From the cell containing the given text, extract its center point as (X, Y) coordinate. 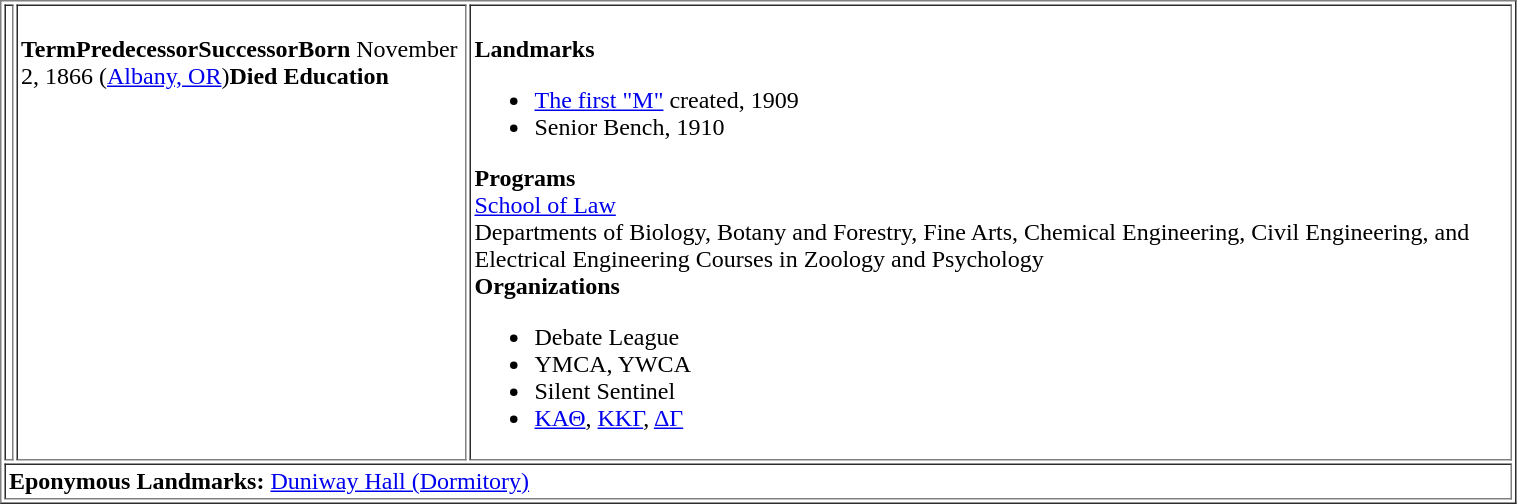
Eponymous Landmarks: Duniway Hall (Dormitory) (758, 482)
TermPredecessorSuccessorBorn November 2, 1866 (Albany, OR)Died Education (242, 232)
